Find where the given text appears and provide that cell's center as [X, Y] coordinate. 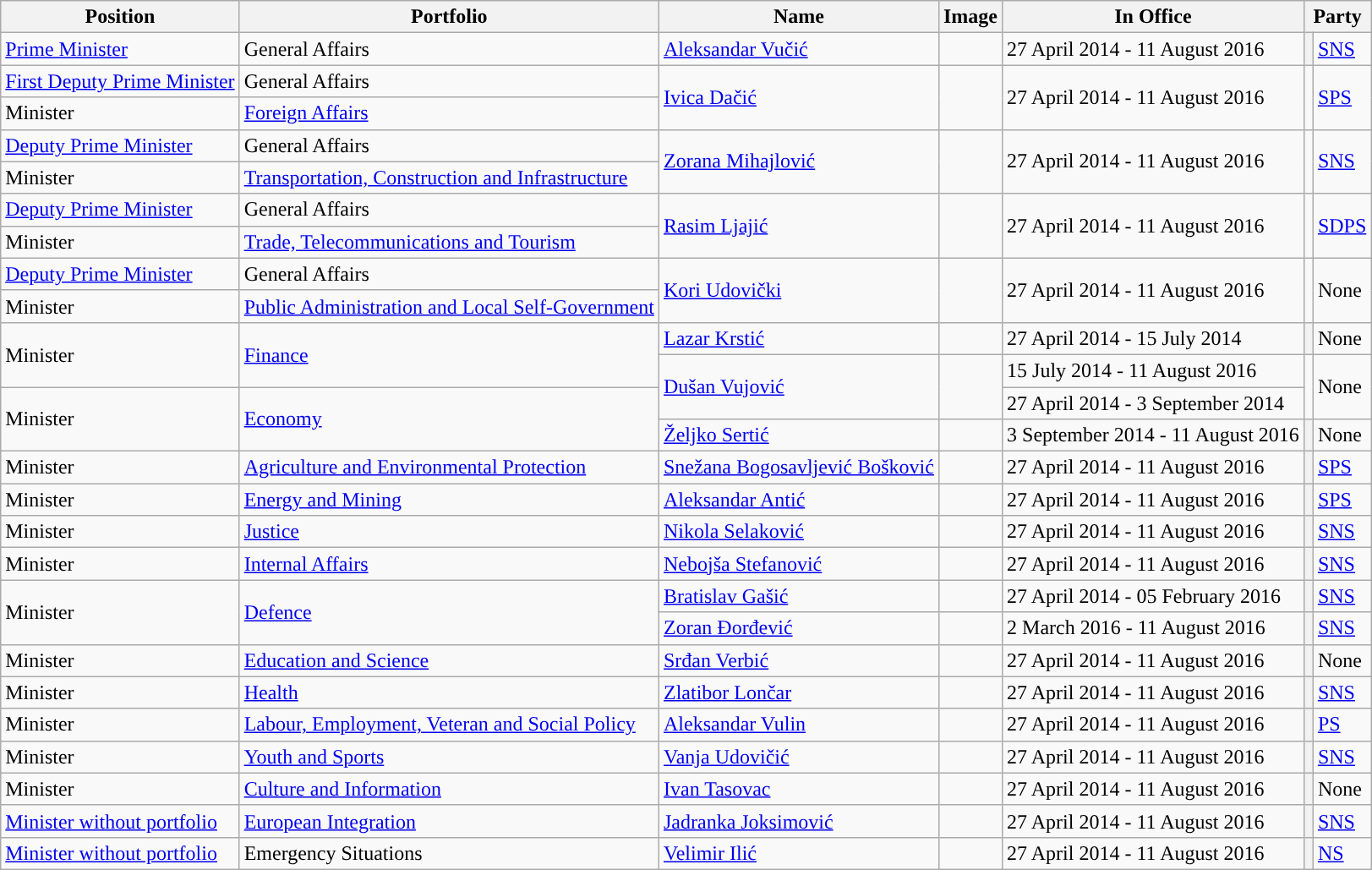
Nebojša Stefanović [798, 564]
Rasim Ljajić [798, 226]
Culture and Information [449, 789]
European Integration [449, 821]
Economy [449, 419]
Energy and Mining [449, 500]
Prime Minister [120, 49]
Health [449, 692]
2 March 2016 - 11 August 2016 [1153, 628]
Dušan Vujović [798, 386]
Zlatibor Lončar [798, 692]
Snežana Bogosavljević Bošković [798, 468]
27 April 2014 - 15 July 2014 [1153, 338]
Aleksandar Vulin [798, 725]
27 April 2014 - 3 September 2014 [1153, 403]
Labour, Employment, Veteran and Social Policy [449, 725]
Party [1337, 17]
Image [970, 17]
Trade, Telecommunications and Tourism [449, 242]
In Office [1153, 17]
Lazar Krstić [798, 338]
Public Administration and Local Self-Government [449, 306]
SDPS [1342, 226]
Emergency Situations [449, 853]
Ivica Dačić [798, 97]
Youth and Sports [449, 757]
Position [120, 17]
Defence [449, 612]
Aleksandar Antić [798, 500]
15 July 2014 - 11 August 2016 [1153, 370]
Nikola Selaković [798, 532]
Portfolio [449, 17]
Vanja Udovičić [798, 757]
Zorana Mihajlović [798, 161]
Finance [449, 354]
Name [798, 17]
Aleksandar Vučić [798, 49]
Internal Affairs [449, 564]
Ivan Tasovac [798, 789]
Jadranka Joksimović [798, 821]
Željko Sertić [798, 435]
PS [1342, 725]
Justice [449, 532]
First Deputy Prime Minister [120, 81]
Velimir Ilić [798, 853]
27 April 2014 - 05 February 2016 [1153, 596]
Zoran Đorđević [798, 628]
Agriculture and Environmental Protection [449, 468]
Foreign Affairs [449, 113]
3 September 2014 - 11 August 2016 [1153, 435]
Transportation, Construction and Infrastructure [449, 178]
Bratislav Gašić [798, 596]
Kori Udovički [798, 290]
Education and Science [449, 660]
NS [1342, 853]
Srđan Verbić [798, 660]
